Return (X, Y) of the center of cell containing provided text 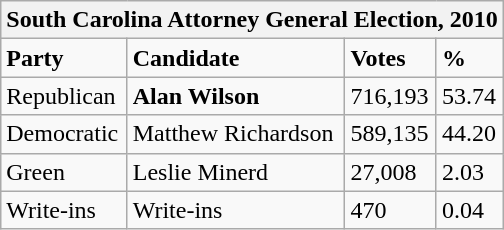
27,008 (391, 172)
Alan Wilson (236, 96)
Leslie Minerd (236, 172)
2.03 (470, 172)
% (470, 58)
Democratic (64, 134)
716,193 (391, 96)
Candidate (236, 58)
Party (64, 58)
South Carolina Attorney General Election, 2010 (252, 20)
Republican (64, 96)
589,135 (391, 134)
Green (64, 172)
0.04 (470, 210)
Matthew Richardson (236, 134)
Votes (391, 58)
53.74 (470, 96)
44.20 (470, 134)
470 (391, 210)
